Capture the cell that displays the provided text and extract its [X, Y] central coordinate. 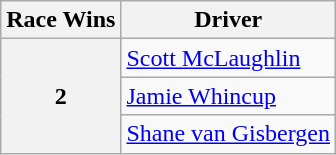
2 [61, 96]
Scott McLaughlin [228, 58]
Race Wins [61, 20]
Shane van Gisbergen [228, 134]
Jamie Whincup [228, 96]
Driver [228, 20]
